Search for the cell housing the specified text and yield its [x, y] center coordinate. 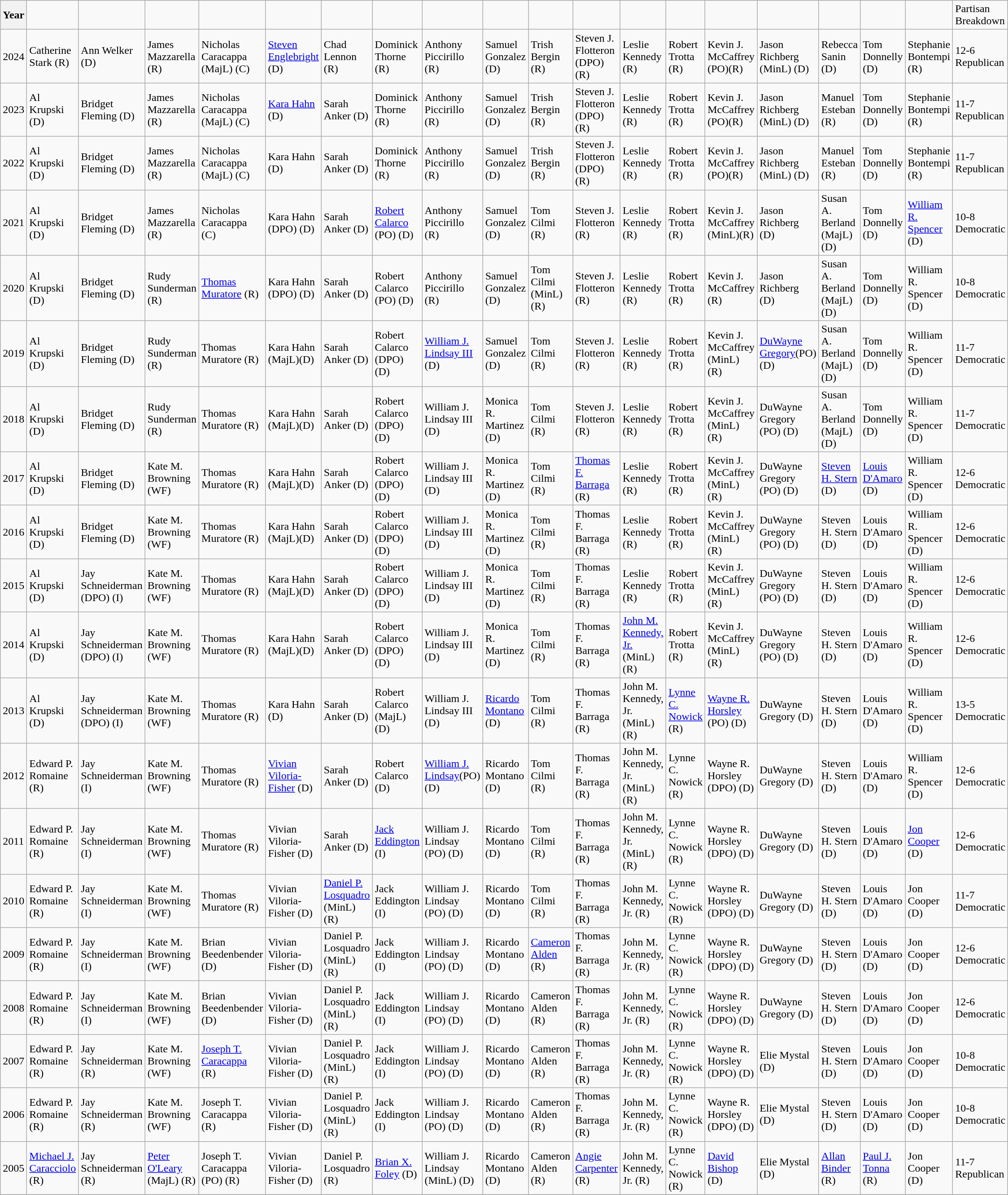
2006 [13, 1114]
Susan A. Berland (MajL) (D) [839, 419]
Paul J. Tonna (R) [883, 1168]
Nicholas Caracappa (C) [232, 222]
DuWayne Gregory(PO) (D) [788, 353]
2005 [13, 1168]
Rebecca Sanin (D) [839, 57]
Kevin J. McCaffrey (MinL)(R) [731, 222]
Partisan Breakdown [981, 15]
2010 [13, 901]
Catherine Stark (R) [53, 57]
2023 [13, 109]
2014 [13, 645]
Tom Cilmi (MinL) (R) [551, 288]
2009 [13, 955]
Brian X. Foley (D) [397, 1168]
13-5 Democratic [981, 710]
2016 [13, 532]
Peter O'Leary (MajL) (R) [172, 1168]
2020 [13, 288]
2017 [13, 478]
2022 [13, 163]
2008 [13, 1007]
2012 [13, 776]
Michael J. Caracciolo (R) [53, 1168]
12-6 Republican [981, 57]
Wayne R. Horsley (PO) (D) [731, 710]
2011 [13, 842]
Year [13, 15]
2019 [13, 353]
2015 [13, 585]
William J. Lindsay(PO) (D) [452, 776]
Joseph T. Caracappa (PO) (R) [232, 1168]
William J. Lindsay (MinL) (D) [452, 1168]
Robert Calarco (MajL) (D) [397, 710]
Chad Lennon (R) [347, 57]
Ann Welker (D) [112, 57]
2024 [13, 57]
Allan Binder (R) [839, 1168]
2021 [13, 222]
David Bishop (D) [731, 1168]
2007 [13, 1061]
Angie Carpenter (R) [597, 1168]
Steven Englebright (D) [293, 57]
Robert Calarco (D) [397, 776]
Kevin J. McCaffrey (R) [731, 288]
2018 [13, 419]
Daniel P. Losquadro (R) [347, 1168]
2013 [13, 710]
